For the text-containing cell, return its midpoint in [x, y] coordinate format. 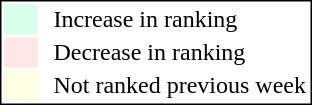
Decrease in ranking [180, 53]
Not ranked previous week [180, 85]
Increase in ranking [180, 19]
